Return the [X, Y] coordinate for the center point of the cell that contains the specified text.  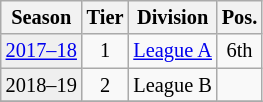
League B [172, 85]
League A [172, 51]
Tier [106, 17]
Division [172, 17]
6th [240, 51]
Pos. [240, 17]
2 [106, 85]
1 [106, 51]
Season [42, 17]
2017–18 [42, 51]
2018–19 [42, 85]
